Return (x, y) of the center of cell containing provided text 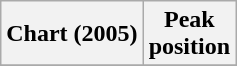
Chart (2005) (72, 34)
Peakposition (189, 34)
